Determine the [x, y] coordinate at the center of the cell enclosing the given text.  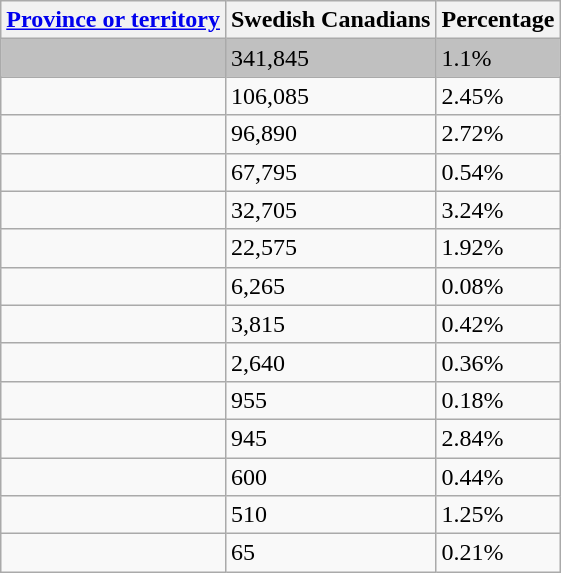
0.18% [498, 400]
2.84% [498, 438]
510 [330, 515]
341,845 [330, 58]
0.42% [498, 324]
2.72% [498, 134]
65 [330, 553]
0.54% [498, 172]
0.44% [498, 477]
600 [330, 477]
955 [330, 400]
96,890 [330, 134]
1.92% [498, 248]
0.36% [498, 362]
3,815 [330, 324]
2.45% [498, 96]
Percentage [498, 20]
0.21% [498, 553]
Province or territory [114, 20]
32,705 [330, 210]
106,085 [330, 96]
1.1% [498, 58]
3.24% [498, 210]
22,575 [330, 248]
6,265 [330, 286]
945 [330, 438]
0.08% [498, 286]
1.25% [498, 515]
Swedish Canadians [330, 20]
2,640 [330, 362]
67,795 [330, 172]
